Identify which cell holds the provided text, then report its [X, Y] central coordinate. 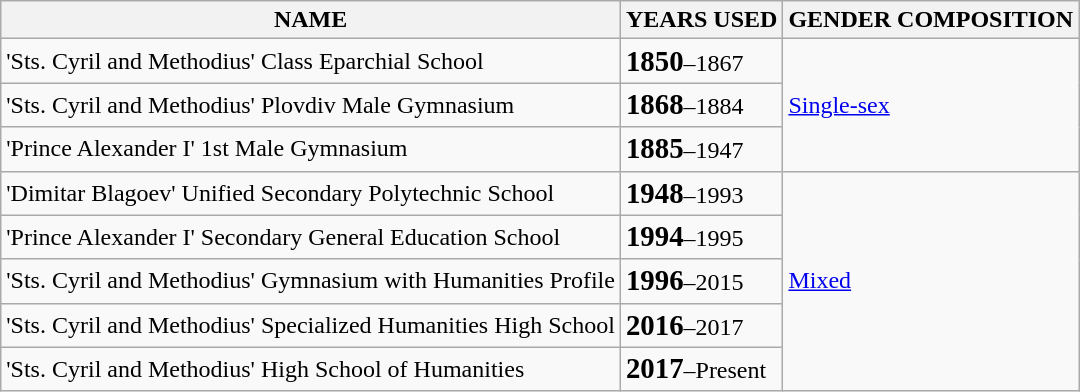
2016–2017 [701, 325]
Single-sex [931, 105]
1948–1993 [701, 193]
'Prince Alexander I' 1st Male Gymnasium [311, 149]
GENDER COMPOSITION [931, 20]
1850–1867 [701, 61]
Mixed [931, 281]
1996–2015 [701, 281]
1994–1995 [701, 237]
'Sts. Cyril and Methodius' Specialized Humanities High School [311, 325]
'Sts. Cyril and Methodius' Plovdiv Male Gymnasium [311, 105]
'Dimitar Blagoev' Unified Secondary Polytechnic School [311, 193]
YEARS USED [701, 20]
'Sts. Cyril and Methodius' High School of Humanities [311, 369]
'Sts. Cyril and Methodius' Gymnasium with Humanities Profile [311, 281]
'Prince Alexander I' Secondary General Education School [311, 237]
NAME [311, 20]
2017–Present [701, 369]
'Sts. Cyril and Methodius' Class Eparchial School [311, 61]
1868–1884 [701, 105]
1885–1947 [701, 149]
